Provide the (x, y) coordinate of the cell's center where the given text is located.  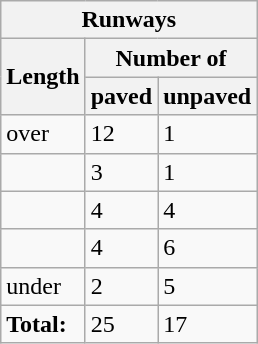
6 (208, 248)
under (43, 286)
17 (208, 324)
25 (121, 324)
12 (121, 134)
2 (121, 286)
unpaved (208, 96)
3 (121, 172)
Runways (129, 20)
paved (121, 96)
Number of (171, 58)
5 (208, 286)
Total: (43, 324)
Length (43, 77)
over (43, 134)
